From the cell containing the given text, extract its center point as [X, Y] coordinate. 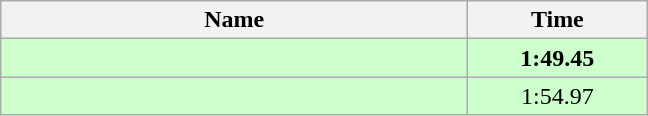
1:49.45 [558, 58]
1:54.97 [558, 96]
Name [234, 20]
Time [558, 20]
